Find where the given text appears and provide that cell's center as [X, Y] coordinate. 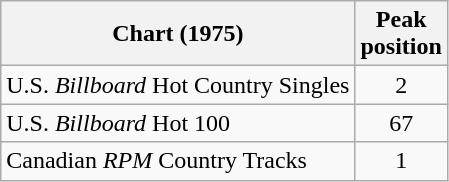
2 [401, 85]
Peakposition [401, 34]
Canadian RPM Country Tracks [178, 161]
U.S. Billboard Hot Country Singles [178, 85]
1 [401, 161]
U.S. Billboard Hot 100 [178, 123]
Chart (1975) [178, 34]
67 [401, 123]
